Provide the (x, y) coordinate of the cell's center where the given text is located.  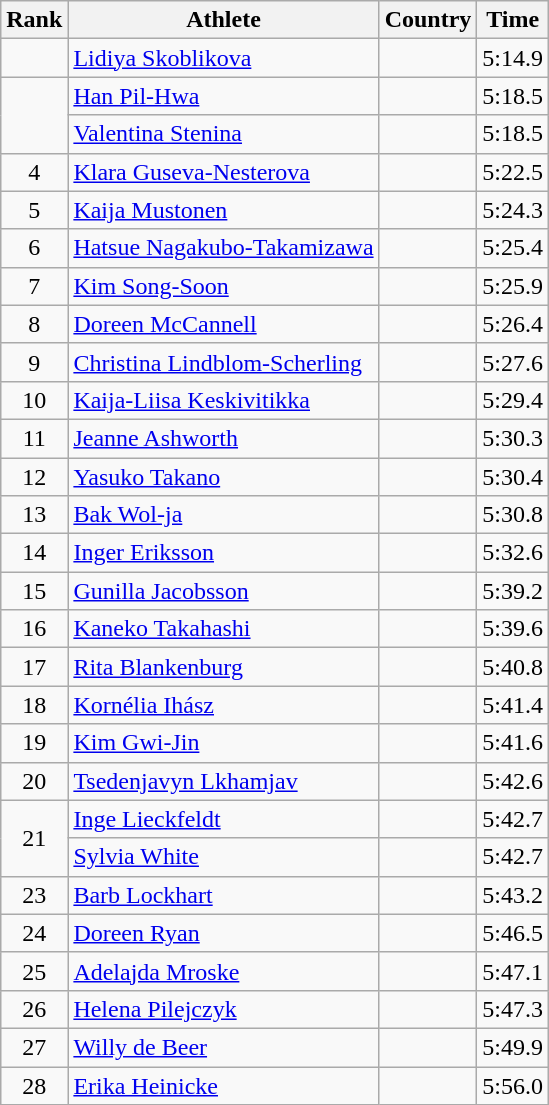
Kaneko Takahashi (224, 629)
Kornélia Ihász (224, 705)
7 (34, 286)
20 (34, 781)
27 (34, 1047)
5:30.3 (513, 438)
Adelajda Mroske (224, 971)
5 (34, 210)
Yasuko Takano (224, 477)
28 (34, 1085)
5:39.6 (513, 629)
12 (34, 477)
Jeanne Ashworth (224, 438)
16 (34, 629)
5:24.3 (513, 210)
10 (34, 400)
5:40.8 (513, 667)
Rank (34, 20)
Erika Heinicke (224, 1085)
Bak Wol-ja (224, 515)
Inge Lieckfeldt (224, 819)
Kaija Mustonen (224, 210)
11 (34, 438)
24 (34, 933)
5:39.2 (513, 591)
Time (513, 20)
5:26.4 (513, 324)
26 (34, 1009)
5:49.9 (513, 1047)
Kim Song-Soon (224, 286)
6 (34, 248)
17 (34, 667)
18 (34, 705)
Gunilla Jacobsson (224, 591)
Klara Guseva-Nesterova (224, 172)
15 (34, 591)
23 (34, 895)
14 (34, 553)
Kim Gwi-Jin (224, 743)
5:46.5 (513, 933)
5:47.1 (513, 971)
Valentina Stenina (224, 134)
5:22.5 (513, 172)
5:30.8 (513, 515)
Hatsue Nagakubo-Takamizawa (224, 248)
5:25.9 (513, 286)
Lidiya Skoblikova (224, 58)
Barb Lockhart (224, 895)
Han Pil-Hwa (224, 96)
Christina Lindblom-Scherling (224, 362)
9 (34, 362)
19 (34, 743)
Athlete (224, 20)
5:27.6 (513, 362)
Rita Blankenburg (224, 667)
Sylvia White (224, 857)
Willy de Beer (224, 1047)
8 (34, 324)
5:56.0 (513, 1085)
Tsedenjavyn Lkhamjav (224, 781)
Inger Eriksson (224, 553)
5:25.4 (513, 248)
21 (34, 838)
5:42.6 (513, 781)
Doreen McCannell (224, 324)
5:41.4 (513, 705)
4 (34, 172)
5:47.3 (513, 1009)
13 (34, 515)
5:32.6 (513, 553)
5:30.4 (513, 477)
5:29.4 (513, 400)
Kaija-Liisa Keskivitikka (224, 400)
5:43.2 (513, 895)
5:14.9 (513, 58)
25 (34, 971)
Helena Pilejczyk (224, 1009)
5:41.6 (513, 743)
Doreen Ryan (224, 933)
Country (428, 20)
